Provide the [x, y] coordinate of the cell's center where the given text is located.  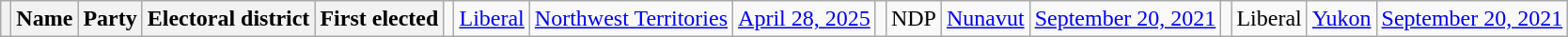
Nunavut [985, 19]
Name [45, 19]
NDP [914, 19]
First elected [380, 19]
Northwest Territories [631, 19]
Party [110, 19]
Yukon [1341, 19]
Electoral district [228, 19]
April 28, 2025 [805, 19]
